For the text-containing cell, return its midpoint in [X, Y] coordinate format. 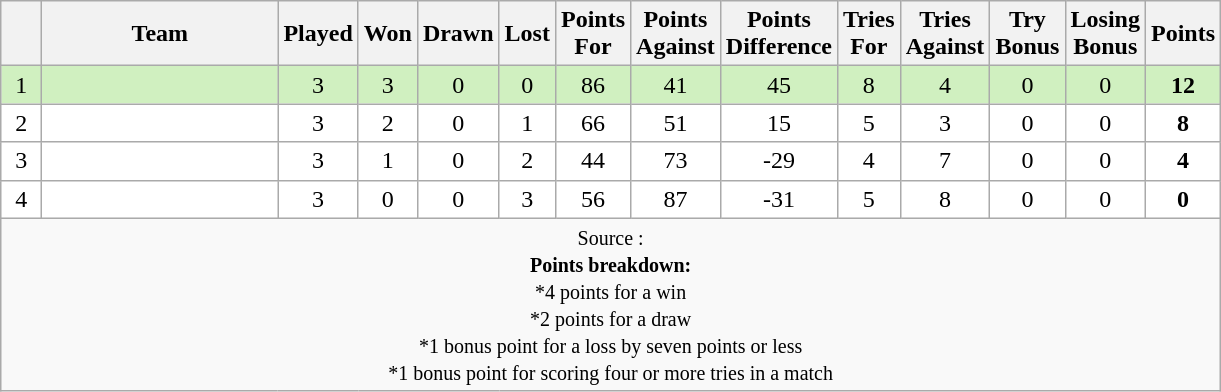
-31 [778, 199]
Tries For [870, 34]
12 [1182, 85]
Played [318, 34]
Try Bonus [1028, 34]
41 [676, 85]
-29 [778, 161]
86 [592, 85]
Points For [592, 34]
Points [1182, 34]
Drawn [458, 34]
Lost [527, 34]
44 [592, 161]
Points Difference [778, 34]
45 [778, 85]
87 [676, 199]
Won [388, 34]
Team [160, 34]
56 [592, 199]
Tries Against [945, 34]
Losing Bonus [1105, 34]
15 [778, 123]
66 [592, 123]
73 [676, 161]
51 [676, 123]
7 [945, 161]
Points Against [676, 34]
